For the text-containing cell, return its midpoint in (X, Y) coordinate format. 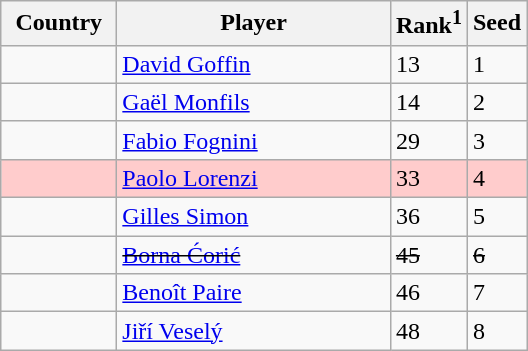
Player (254, 24)
David Goffin (254, 64)
Gaël Monfils (254, 102)
45 (428, 255)
4 (496, 178)
8 (496, 331)
33 (428, 178)
5 (496, 217)
46 (428, 293)
7 (496, 293)
36 (428, 217)
Fabio Fognini (254, 140)
Benoît Paire (254, 293)
6 (496, 255)
Paolo Lorenzi (254, 178)
29 (428, 140)
Jiří Veselý (254, 331)
14 (428, 102)
Country (59, 24)
Borna Ćorić (254, 255)
Gilles Simon (254, 217)
Seed (496, 24)
48 (428, 331)
2 (496, 102)
Rank1 (428, 24)
1 (496, 64)
13 (428, 64)
3 (496, 140)
